Detect which cell encompasses the target text, then output its [X, Y] center coordinate. 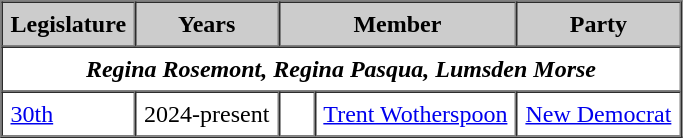
Trent Wotherspoon [415, 114]
Years [206, 24]
Legislature [69, 24]
Regina Rosemont, Regina Pasqua, Lumsden Morse [342, 68]
New Democrat [598, 114]
2024-present [206, 114]
30th [69, 114]
Party [598, 24]
Member [397, 24]
